From the cell containing the given text, extract its center point as [X, Y] coordinate. 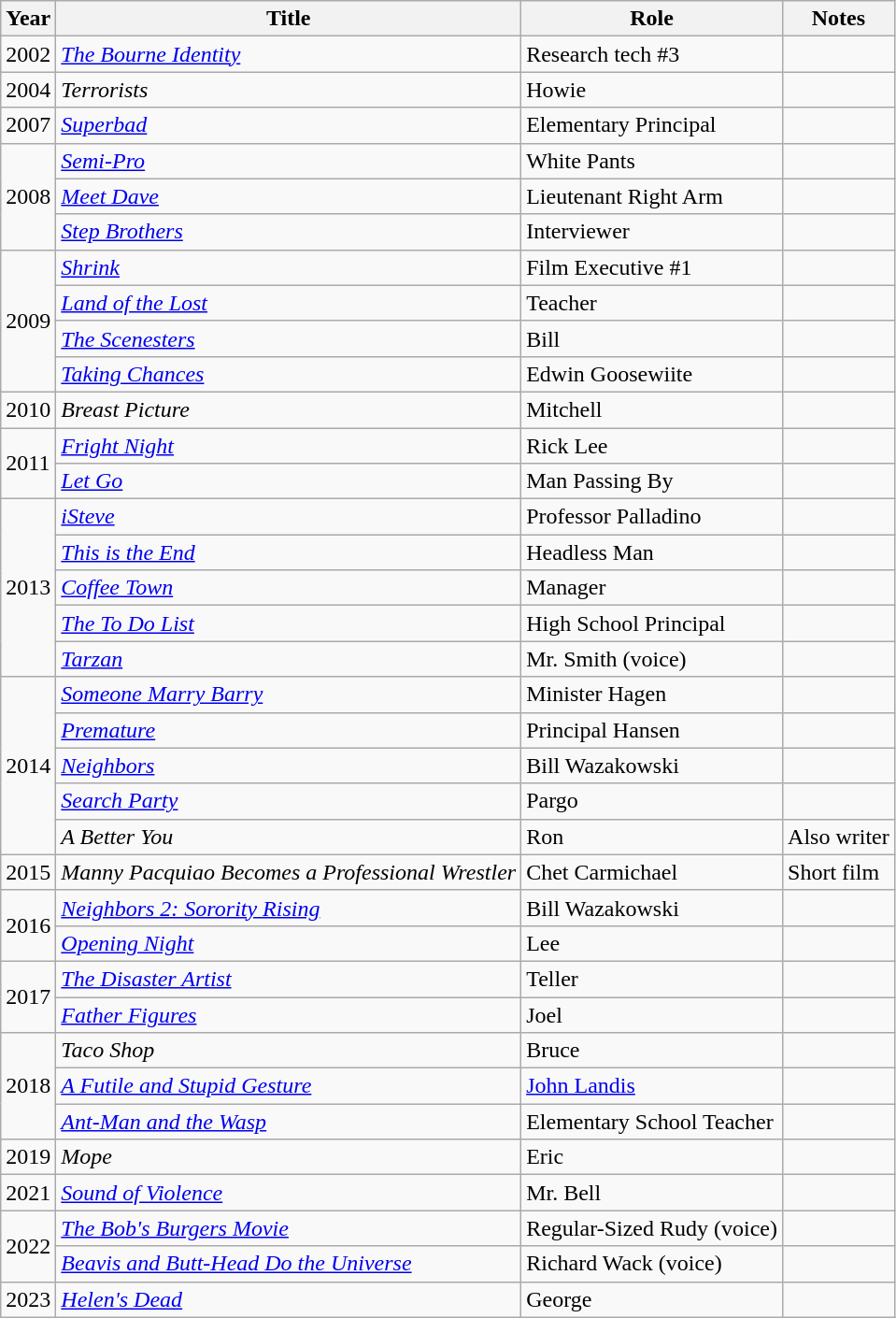
2019 [28, 1157]
Shrink [289, 267]
2016 [28, 925]
A Better You [289, 837]
High School Principal [652, 623]
John Landis [652, 1086]
Year [28, 19]
This is the End [289, 552]
Pargo [652, 801]
Superbad [289, 125]
Tarzan [289, 659]
Manager [652, 588]
Fright Night [289, 446]
Short film [839, 872]
The Scenesters [289, 338]
Father Figures [289, 1014]
2013 [28, 588]
George [652, 1299]
Man Passing By [652, 481]
Minister Hagen [652, 695]
2021 [28, 1193]
Mr. Bell [652, 1193]
Title [289, 19]
The Bob's Burgers Movie [289, 1228]
2008 [28, 196]
Teacher [652, 303]
Ron [652, 837]
Beavis and Butt-Head Do the Universe [289, 1264]
Manny Pacquiao Becomes a Professional Wrestler [289, 872]
Step Brothers [289, 232]
Research tech #3 [652, 54]
Also writer [839, 837]
2014 [28, 766]
Rick Lee [652, 446]
Professor Palladino [652, 517]
Breast Picture [289, 409]
Opening Night [289, 943]
Elementary School Teacher [652, 1122]
Eric [652, 1157]
2022 [28, 1246]
2009 [28, 321]
Premature [289, 730]
2015 [28, 872]
Helen's Dead [289, 1299]
Chet Carmichael [652, 872]
Ant-Man and the Wasp [289, 1122]
Bill [652, 338]
Film Executive #1 [652, 267]
Role [652, 19]
Elementary Principal [652, 125]
Lieutenant Right Arm [652, 196]
Mr. Smith (voice) [652, 659]
Richard Wack (voice) [652, 1264]
White Pants [652, 161]
Howie [652, 90]
Coffee Town [289, 588]
Sound of Violence [289, 1193]
Lee [652, 943]
Headless Man [652, 552]
2010 [28, 409]
Mope [289, 1157]
Neighbors [289, 766]
Bruce [652, 1051]
2023 [28, 1299]
Joel [652, 1014]
A Futile and Stupid Gesture [289, 1086]
Mitchell [652, 409]
2017 [28, 996]
Interviewer [652, 232]
Let Go [289, 481]
Meet Dave [289, 196]
2018 [28, 1086]
Terrorists [289, 90]
2002 [28, 54]
Taco Shop [289, 1051]
Neighbors 2: Sorority Rising [289, 908]
Notes [839, 19]
2004 [28, 90]
Someone Marry Barry [289, 695]
Semi-Pro [289, 161]
The To Do List [289, 623]
Taking Chances [289, 374]
Regular-Sized Rudy (voice) [652, 1228]
The Bourne Identity [289, 54]
2007 [28, 125]
The Disaster Artist [289, 979]
Teller [652, 979]
Edwin Goosewiite [652, 374]
iSteve [289, 517]
Land of the Lost [289, 303]
2011 [28, 464]
Principal Hansen [652, 730]
Search Party [289, 801]
